Search for the cell housing the specified text and yield its [X, Y] center coordinate. 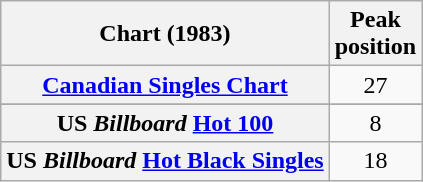
Peakposition [375, 34]
US Billboard Hot 100 [165, 123]
Chart (1983) [165, 34]
8 [375, 123]
18 [375, 161]
US Billboard Hot Black Singles [165, 161]
Canadian Singles Chart [165, 85]
27 [375, 85]
